Extract the [x, y] coordinate from the center of the cell holding the provided text.  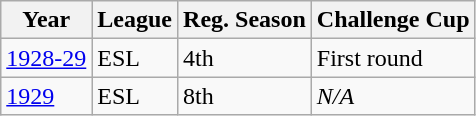
League [135, 20]
1928-29 [46, 58]
1929 [46, 96]
Reg. Season [245, 20]
Challenge Cup [393, 20]
4th [245, 58]
Year [46, 20]
First round [393, 58]
N/A [393, 96]
8th [245, 96]
